For the text-containing cell, return its midpoint in (X, Y) coordinate format. 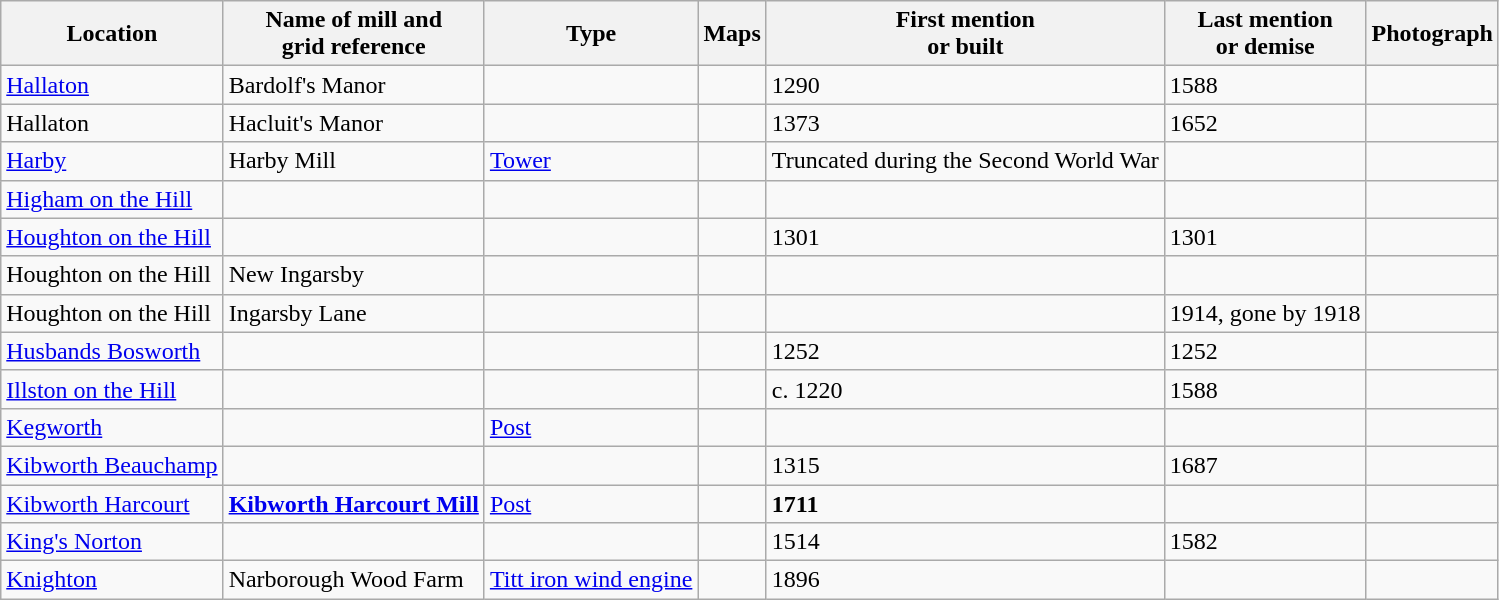
New Ingarsby (354, 275)
Illston on the Hill (112, 389)
Harby Mill (354, 161)
Kegworth (112, 427)
Truncated during the Second World War (965, 161)
Hacluit's Manor (354, 123)
Kibworth Harcourt (112, 503)
Kibworth Harcourt Mill (354, 503)
Tower (591, 161)
1711 (965, 503)
Narborough Wood Farm (354, 580)
Photograph (1432, 34)
1652 (1265, 123)
1687 (1265, 465)
Name of mill andgrid reference (354, 34)
1582 (1265, 542)
Location (112, 34)
c. 1220 (965, 389)
Bardolf's Manor (354, 85)
1315 (965, 465)
Maps (732, 34)
First mentionor built (965, 34)
Kibworth Beauchamp (112, 465)
Husbands Bosworth (112, 351)
1373 (965, 123)
Higham on the Hill (112, 199)
Ingarsby Lane (354, 313)
1290 (965, 85)
1914, gone by 1918 (1265, 313)
Titt iron wind engine (591, 580)
1514 (965, 542)
Harby (112, 161)
1896 (965, 580)
Type (591, 34)
King's Norton (112, 542)
Knighton (112, 580)
Last mention or demise (1265, 34)
